For the text-containing cell, return its midpoint in (X, Y) coordinate format. 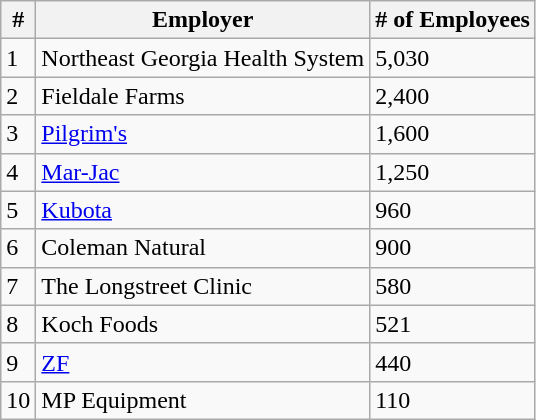
Koch Foods (203, 324)
5,030 (453, 58)
Kubota (203, 210)
8 (18, 324)
9 (18, 362)
521 (453, 324)
1,250 (453, 172)
110 (453, 400)
440 (453, 362)
Northeast Georgia Health System (203, 58)
5 (18, 210)
10 (18, 400)
# of Employees (453, 20)
1,600 (453, 134)
2,400 (453, 96)
960 (453, 210)
7 (18, 286)
The Longstreet Clinic (203, 286)
MP Equipment (203, 400)
2 (18, 96)
ZF (203, 362)
Fieldale Farms (203, 96)
3 (18, 134)
4 (18, 172)
Coleman Natural (203, 248)
900 (453, 248)
580 (453, 286)
Pilgrim's (203, 134)
Employer (203, 20)
1 (18, 58)
6 (18, 248)
# (18, 20)
Mar-Jac (203, 172)
